For the text-containing cell, return its midpoint in [x, y] coordinate format. 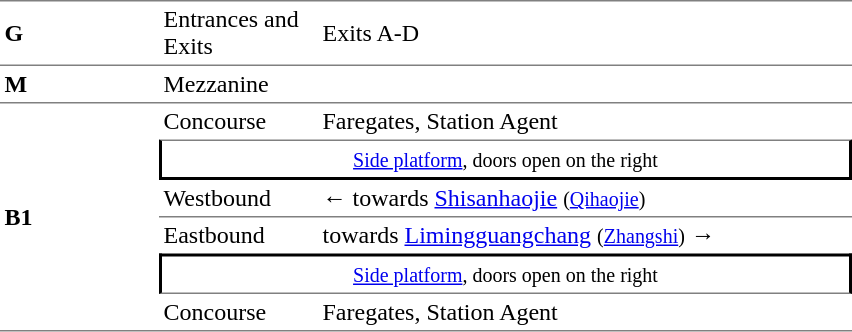
G [80, 33]
M [80, 85]
Mezzanine [238, 85]
Entrances and Exits [238, 33]
Exits A-D [585, 33]
← towards Shisanhaojie (Qihaojie) [585, 199]
Eastbound [238, 236]
B1 [80, 218]
towards Limingguangchang (Zhangshi) → [585, 236]
Westbound [238, 199]
